Determine the (x, y) coordinate at the center of the cell enclosing the given text.  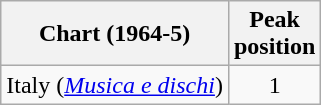
Peakposition (274, 34)
1 (274, 85)
Italy (Musica e dischi) (115, 85)
Chart (1964-5) (115, 34)
